For the text-containing cell, return its midpoint in (x, y) coordinate format. 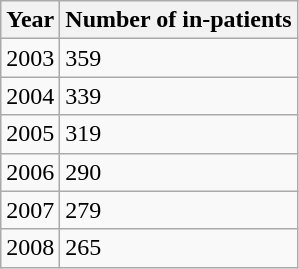
2004 (30, 96)
279 (178, 210)
2006 (30, 172)
359 (178, 58)
265 (178, 248)
Number of in-patients (178, 20)
2003 (30, 58)
2007 (30, 210)
319 (178, 134)
290 (178, 172)
339 (178, 96)
2005 (30, 134)
Year (30, 20)
2008 (30, 248)
